Extract the (x, y) coordinate from the center of the cell holding the provided text.  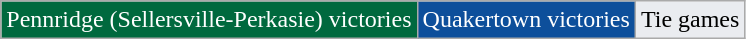
Quakertown victories (526, 20)
Tie games (690, 20)
Pennridge (Sellersville-Perkasie) victories (209, 20)
